Return the (x, y) coordinate for the center point of the cell that contains the specified text.  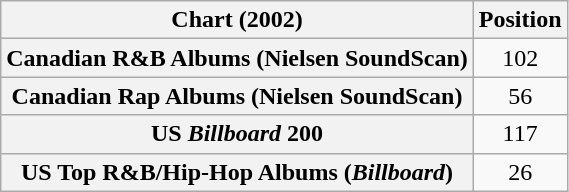
Position (520, 20)
117 (520, 134)
Canadian Rap Albums (Nielsen SoundScan) (238, 96)
26 (520, 172)
102 (520, 58)
US Top R&B/Hip-Hop Albums (Billboard) (238, 172)
Chart (2002) (238, 20)
56 (520, 96)
US Billboard 200 (238, 134)
Canadian R&B Albums (Nielsen SoundScan) (238, 58)
